Capture the cell that displays the provided text and extract its (X, Y) central coordinate. 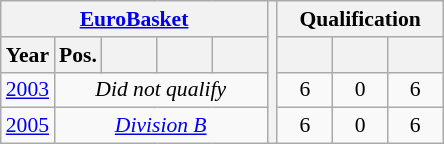
Qualification (360, 19)
Division B (160, 126)
Year (28, 55)
Pos. (78, 55)
2003 (28, 90)
Did not qualify (160, 90)
2005 (28, 126)
EuroBasket (134, 19)
